Detect which cell encompasses the target text, then output its [X, Y] center coordinate. 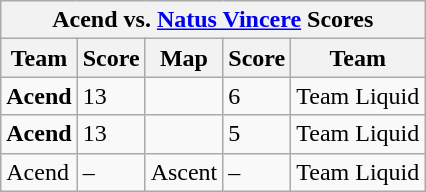
6 [257, 96]
Ascent [184, 172]
Map [184, 58]
5 [257, 134]
Acend vs. Natus Vincere Scores [213, 20]
